Extract the (x, y) coordinate from the center of the cell holding the provided text.  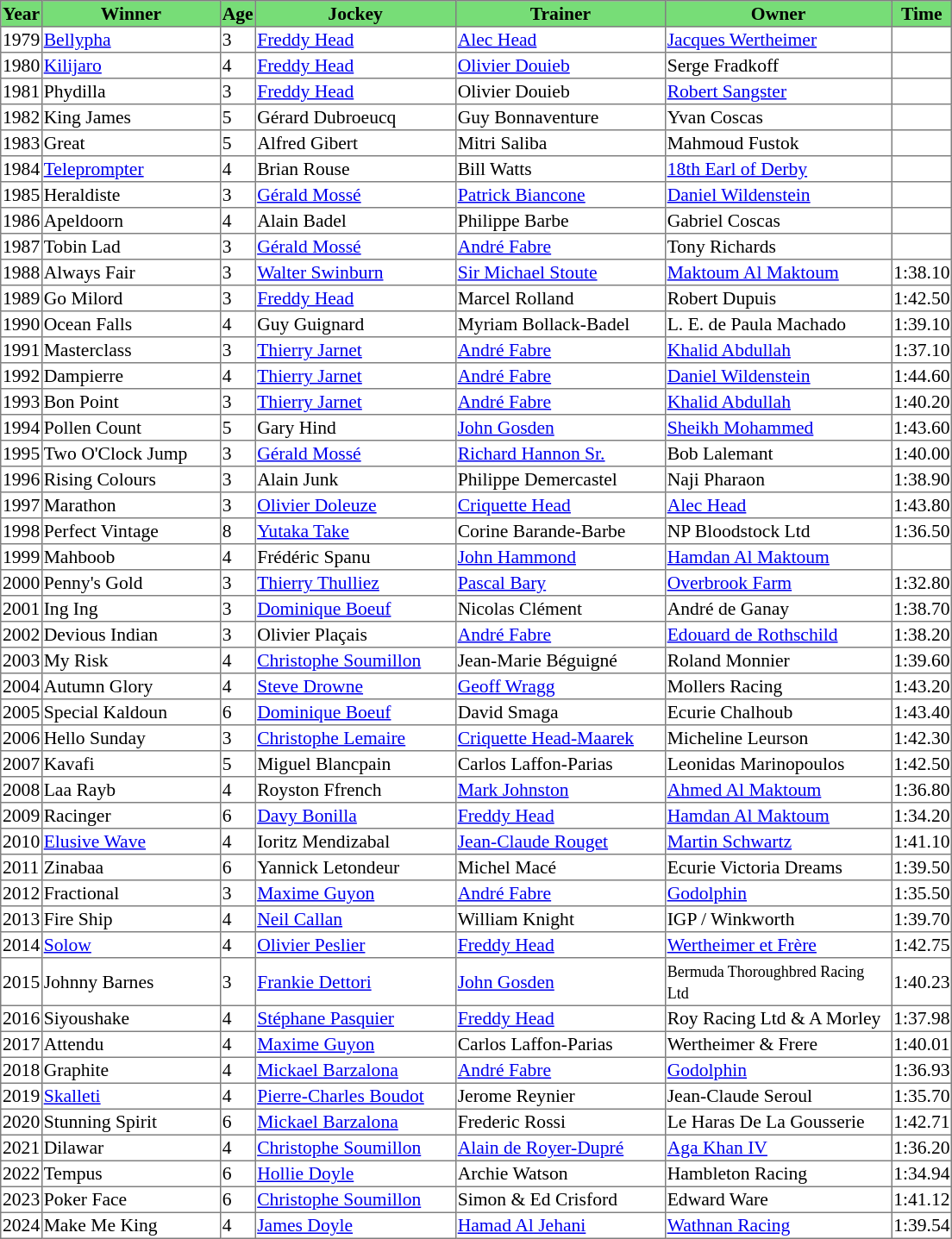
L. E. de Paula Machado (778, 324)
1980 (22, 66)
Yannick Letondeur (355, 867)
1:36.20 (922, 1148)
2008 (22, 790)
Racinger (131, 816)
Robert Sangster (778, 91)
2012 (22, 893)
1:34.94 (922, 1173)
Richard Hannon Sr. (561, 454)
2013 (22, 919)
Jean-Claude Rouget (561, 842)
Steve Drowne (355, 686)
1983 (22, 143)
Frédéric Spanu (355, 557)
Guy Guignard (355, 324)
Jacques Wertheimer (778, 40)
2021 (22, 1148)
Gary Hind (355, 428)
2010 (22, 842)
Fire Ship (131, 919)
Ecurie Victoria Dreams (778, 867)
Mitri Saliba (561, 143)
Perfect Vintage (131, 531)
Michel Macé (561, 867)
1:37.10 (922, 350)
Mahboob (131, 557)
Alain Junk (355, 479)
1:38.10 (922, 272)
Olivier Peslier (355, 945)
Robert Dupuis (778, 298)
Alain Badel (355, 221)
Winner (131, 14)
Masterclass (131, 350)
1:42.30 (922, 738)
Geoff Wragg (561, 686)
1:36.93 (922, 1070)
2024 (22, 1225)
1996 (22, 479)
Graphite (131, 1070)
1990 (22, 324)
Neil Callan (355, 919)
1:43.40 (922, 712)
James Doyle (355, 1225)
1:41.10 (922, 842)
Marcel Rolland (561, 298)
Jean-Marie Béguigné (561, 660)
Zinabaa (131, 867)
Devious Indian (131, 635)
1979 (22, 40)
Elusive Wave (131, 842)
Maktoum Al Maktoum (778, 272)
Pascal Bary (561, 583)
1:43.80 (922, 505)
Kilijaro (131, 66)
Martin Schwartz (778, 842)
Philippe Demercastel (561, 479)
Rising Colours (131, 479)
1:40.23 (922, 982)
1:39.10 (922, 324)
Edward Ware (778, 1199)
1992 (22, 376)
2001 (22, 609)
Skalleti (131, 1096)
Frankie Dettori (355, 982)
1:36.80 (922, 790)
1:38.20 (922, 635)
Hambleton Racing (778, 1173)
1993 (22, 402)
Laa Rayb (131, 790)
1981 (22, 91)
1997 (22, 505)
1:39.60 (922, 660)
Pollen Count (131, 428)
Micheline Leurson (778, 738)
Kavafi (131, 764)
Stéphane Pasquier (355, 1018)
1:40.00 (922, 454)
1991 (22, 350)
2000 (22, 583)
Mark Johnston (561, 790)
David Smaga (561, 712)
Bob Lalemant (778, 454)
André de Ganay (778, 609)
1:39.54 (922, 1225)
Philippe Barbe (561, 221)
Archie Watson (561, 1173)
Serge Fradkoff (778, 66)
Roy Racing Ltd & A Morley (778, 1018)
Bon Point (131, 402)
2007 (22, 764)
1:43.60 (922, 428)
Teleprompter (131, 169)
1998 (22, 531)
2003 (22, 660)
1995 (22, 454)
1994 (22, 428)
Always Fair (131, 272)
Myriam Bollack-Badel (561, 324)
Special Kaldoun (131, 712)
My Risk (131, 660)
2022 (22, 1173)
King James (131, 117)
Nicolas Clément (561, 609)
1:39.70 (922, 919)
Sheikh Mohammed (778, 428)
Roland Monnier (778, 660)
Yutaka Take (355, 531)
1:44.60 (922, 376)
2005 (22, 712)
1:37.98 (922, 1018)
NP Bloodstock Ltd (778, 531)
Alain de Royer-Dupré (561, 1148)
Attendu (131, 1044)
2011 (22, 867)
Simon & Ed Crisford (561, 1199)
Hamad Al Jehani (561, 1225)
Make Me King (131, 1225)
Walter Swinburn (355, 272)
1987 (22, 247)
2023 (22, 1199)
Time (922, 14)
Tobin Lad (131, 247)
Mollers Racing (778, 686)
1:32.80 (922, 583)
Thierry Thulliez (355, 583)
2002 (22, 635)
1:38.90 (922, 479)
2004 (22, 686)
1:43.20 (922, 686)
1:35.50 (922, 893)
Olivier Doleuze (355, 505)
2006 (22, 738)
Trainer (561, 14)
Dampierre (131, 376)
Olivier Plaçais (355, 635)
1:42.71 (922, 1122)
Edouard de Rothschild (778, 635)
2014 (22, 945)
Dilawar (131, 1148)
Miguel Blancpain (355, 764)
Wertheimer et Frère (778, 945)
1:41.12 (922, 1199)
Go Milord (131, 298)
Bellypha (131, 40)
William Knight (561, 919)
Ioritz Mendizabal (355, 842)
Guy Bonnaventure (561, 117)
2016 (22, 1018)
1:40.20 (922, 402)
1:34.20 (922, 816)
8 (237, 531)
Ahmed Al Maktoum (778, 790)
Tempus (131, 1173)
1989 (22, 298)
Overbrook Farm (778, 583)
1:36.50 (922, 531)
Heraldiste (131, 195)
Apeldoorn (131, 221)
Pierre-Charles Boudot (355, 1096)
IGP / Winkworth (778, 919)
1984 (22, 169)
Gabriel Coscas (778, 221)
Marathon (131, 505)
Owner (778, 14)
2015 (22, 982)
Johnny Barnes (131, 982)
Jerome Reynier (561, 1096)
Wathnan Racing (778, 1225)
Jean-Claude Seroul (778, 1096)
Sir Michael Stoute (561, 272)
Criquette Head (561, 505)
18th Earl of Derby (778, 169)
Great (131, 143)
Hollie Doyle (355, 1173)
Poker Face (131, 1199)
Wertheimer & Frere (778, 1044)
2009 (22, 816)
Hello Sunday (131, 738)
1:39.50 (922, 867)
1985 (22, 195)
Two O'Clock Jump (131, 454)
Siyoushake (131, 1018)
1988 (22, 272)
Leonidas Marinopoulos (778, 764)
Alfred Gibert (355, 143)
Yvan Coscas (778, 117)
Criquette Head-Maarek (561, 738)
Naji Pharaon (778, 479)
1:40.01 (922, 1044)
2017 (22, 1044)
Patrick Biancone (561, 195)
Stunning Spirit (131, 1122)
Frederic Rossi (561, 1122)
Bill Watts (561, 169)
Penny's Gold (131, 583)
Christophe Lemaire (355, 738)
Corine Barande-Barbe (561, 531)
Ing Ing (131, 609)
1:42.75 (922, 945)
John Hammond (561, 557)
Jockey (355, 14)
Aga Khan IV (778, 1148)
Gérard Dubroeucq (355, 117)
Autumn Glory (131, 686)
1:38.70 (922, 609)
Brian Rouse (355, 169)
Royston Ffrench (355, 790)
Tony Richards (778, 247)
Le Haras De La Gousserie (778, 1122)
Bermuda Thoroughbred Racing Ltd (778, 982)
Fractional (131, 893)
2020 (22, 1122)
Mahmoud Fustok (778, 143)
Solow (131, 945)
2018 (22, 1070)
1999 (22, 557)
Age (237, 14)
Davy Bonilla (355, 816)
Year (22, 14)
1:35.70 (922, 1096)
1982 (22, 117)
Ecurie Chalhoub (778, 712)
2019 (22, 1096)
1986 (22, 221)
Phydilla (131, 91)
Ocean Falls (131, 324)
